Locate the cell with the specified text and output its (X, Y) center coordinate. 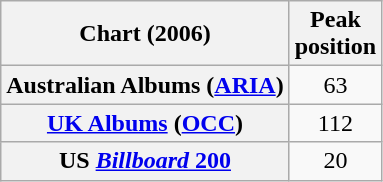
112 (335, 123)
63 (335, 85)
UK Albums (OCC) (145, 123)
US Billboard 200 (145, 161)
Peakposition (335, 34)
Chart (2006) (145, 34)
Australian Albums (ARIA) (145, 85)
20 (335, 161)
